Find where the given text appears and provide that cell's center as [X, Y] coordinate. 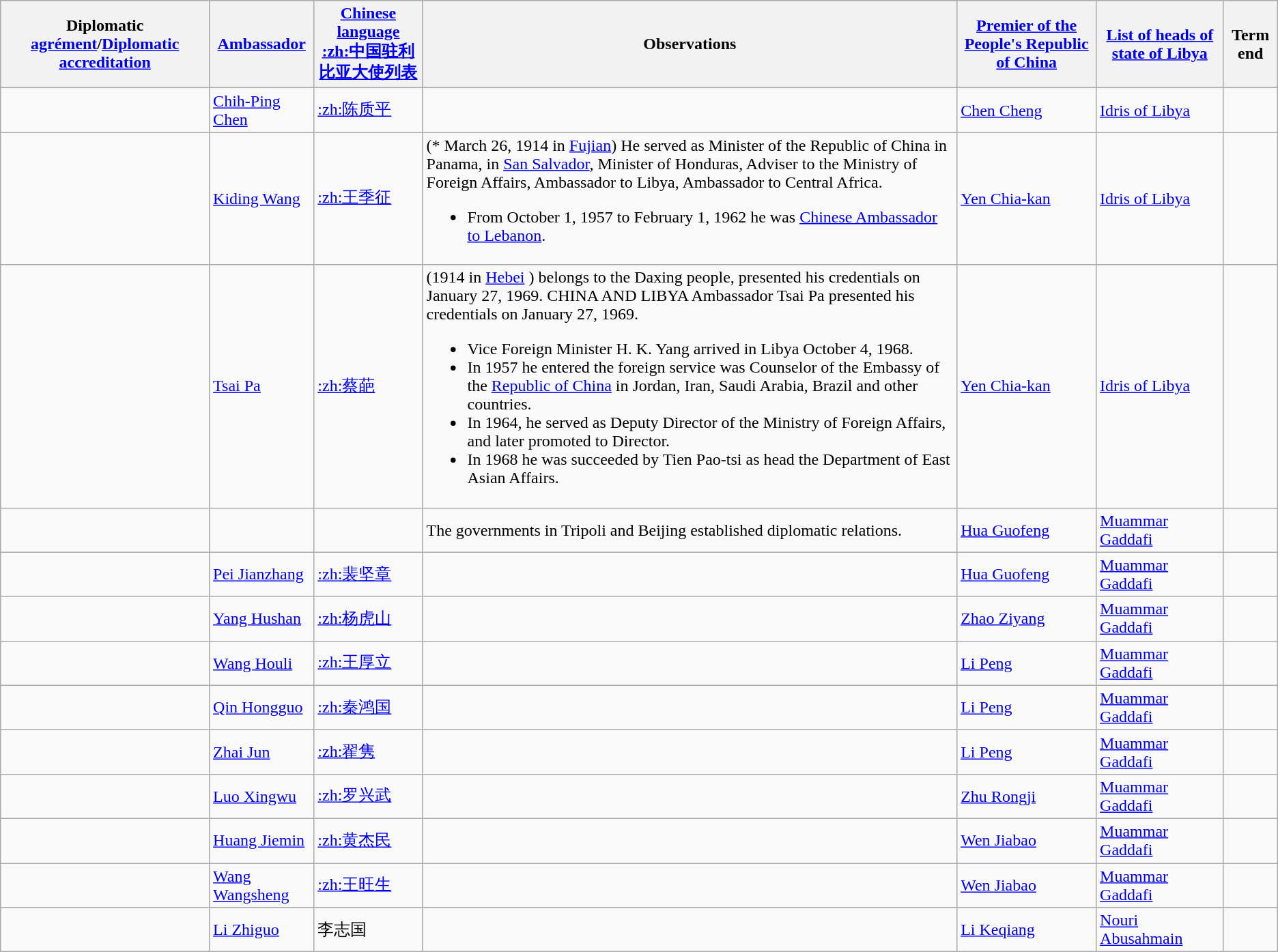
The governments in Tripoli and Beijing established diplomatic relations. [690, 530]
:zh:秦鸿国 [369, 707]
:zh:蔡葩 [369, 386]
Ambassador [262, 44]
:zh:杨虎山 [369, 618]
Yang Hushan [262, 618]
:zh:王旺生 [369, 884]
:zh:翟隽 [369, 752]
:zh:黄杰民 [369, 841]
Kiding Wang [262, 199]
:zh:陈质平 [369, 111]
Wang Houli [262, 663]
李志国 [369, 929]
:zh:王厚立 [369, 663]
Huang Jiemin [262, 841]
:zh:裴坚章 [369, 575]
Observations [690, 44]
Zhai Jun [262, 752]
Pei Jianzhang [262, 575]
:zh:王季征 [369, 199]
Term end [1251, 44]
Qin Hongguo [262, 707]
List of heads of state of Libya [1161, 44]
Luo Xingwu [262, 796]
Zhao Ziyang [1027, 618]
:zh:罗兴武 [369, 796]
Chen Cheng [1027, 111]
Chinese language:zh:中国驻利比亚大使列表 [369, 44]
Li Zhiguo [262, 929]
Nouri Abusahmain [1161, 929]
Zhu Rongji [1027, 796]
Li Keqiang [1027, 929]
Premier of the People's Republic of China [1027, 44]
Diplomatic agrément/Diplomatic accreditation [105, 44]
Chih-Ping Chen [262, 111]
Tsai Pa [262, 386]
Wang Wangsheng [262, 884]
